Search for the cell housing the specified text and yield its (x, y) center coordinate. 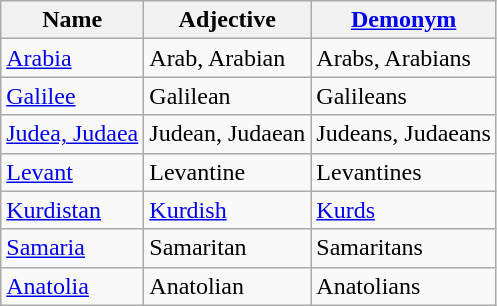
Arabia (72, 58)
Arabs, Arabians (404, 58)
Kurdistan (72, 210)
Adjective (228, 20)
Samaritans (404, 248)
Kurds (404, 210)
Galilee (72, 96)
Arab, Arabian (228, 58)
Anatolian (228, 286)
Samaritan (228, 248)
Anatolia (72, 286)
Demonym (404, 20)
Name (72, 20)
Anatolians (404, 286)
Galilean (228, 96)
Kurdish (228, 210)
Levantine (228, 172)
Levantines (404, 172)
Galileans (404, 96)
Judea, Judaea (72, 134)
Levant (72, 172)
Judeans, Judaeans (404, 134)
Judean, Judaean (228, 134)
Samaria (72, 248)
